Find where the given text appears and provide that cell's center as (X, Y) coordinate. 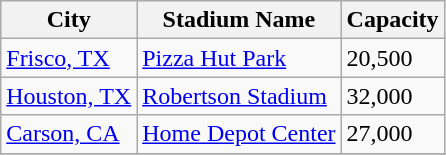
32,000 (392, 96)
City (69, 20)
Frisco, TX (69, 58)
Capacity (392, 20)
Home Depot Center (239, 134)
27,000 (392, 134)
Stadium Name (239, 20)
Pizza Hut Park (239, 58)
Carson, CA (69, 134)
Houston, TX (69, 96)
Robertson Stadium (239, 96)
20,500 (392, 58)
